Locate the cell with the specified text and output its [x, y] center coordinate. 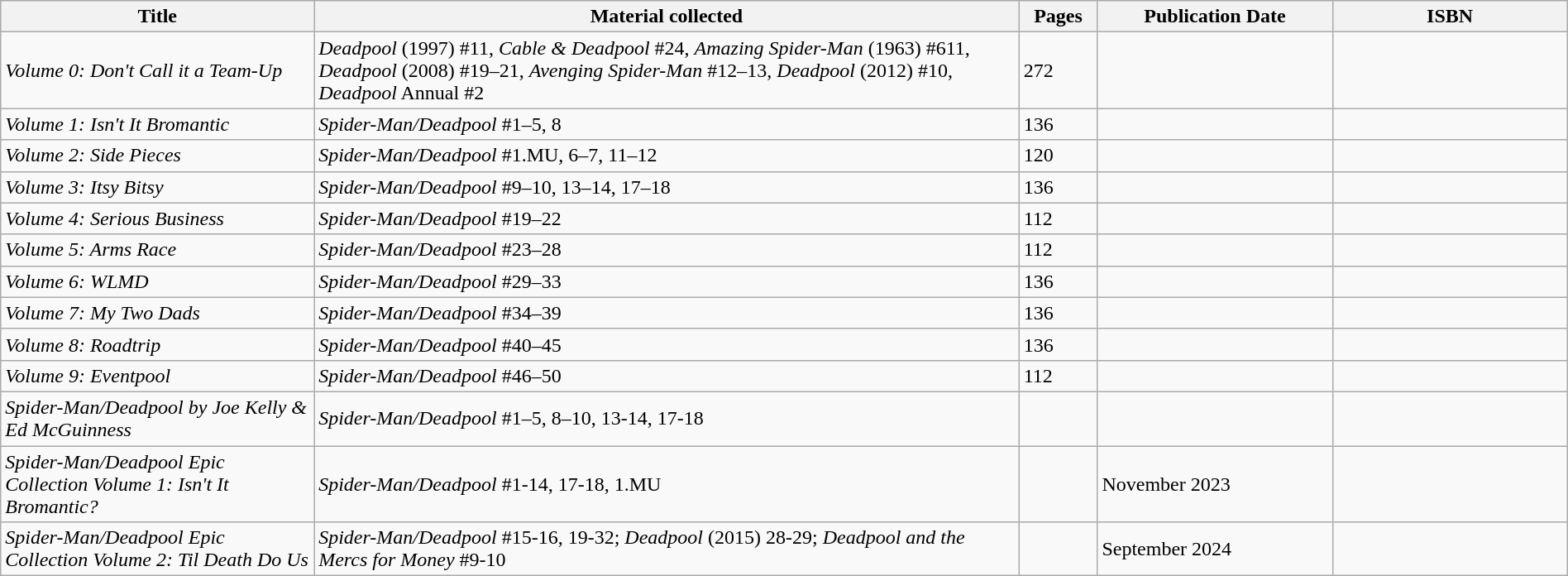
Spider-Man/Deadpool #19–22 [667, 218]
Spider-Man/Deadpool #1-14, 17-18, 1.MU [667, 483]
Volume 0: Don't Call it a Team-Up [157, 70]
Material collected [667, 17]
Volume 6: WLMD [157, 281]
Spider-Man/Deadpool #23–28 [667, 250]
Volume 5: Arms Race [157, 250]
Spider-Man/Deadpool #29–33 [667, 281]
Pages [1059, 17]
Volume 4: Serious Business [157, 218]
Volume 7: My Two Dads [157, 313]
Volume 1: Isn't It Bromantic [157, 124]
Spider-Man/Deadpool by Joe Kelly & Ed McGuinness [157, 419]
Spider-Man/Deadpool #46–50 [667, 376]
Spider-Man/Deadpool #9–10, 13–14, 17–18 [667, 187]
Spider-Man/Deadpool Epic Collection Volume 1: Isn't It Bromantic? [157, 483]
Spider-Man/Deadpool Epic Collection Volume 2: Til Death Do Us [157, 550]
120 [1059, 156]
Volume 2: Side Pieces [157, 156]
Spider-Man/Deadpool #1.MU, 6–7, 11–12 [667, 156]
Publication Date [1215, 17]
ISBN [1450, 17]
Volume 9: Eventpool [157, 376]
Title [157, 17]
Spider-Man/Deadpool #40–45 [667, 344]
November 2023 [1215, 483]
Spider-Man/Deadpool #1–5, 8 [667, 124]
Volume 8: Roadtrip [157, 344]
Spider-Man/Deadpool #34–39 [667, 313]
Spider-Man/Deadpool #15-16, 19-32; Deadpool (2015) 28-29; Deadpool and the Mercs for Money #9-10 [667, 550]
272 [1059, 70]
Spider-Man/Deadpool #1–5, 8–10, 13-14, 17-18 [667, 419]
September 2024 [1215, 550]
Volume 3: Itsy Bitsy [157, 187]
